Detect which cell encompasses the target text, then output its [x, y] center coordinate. 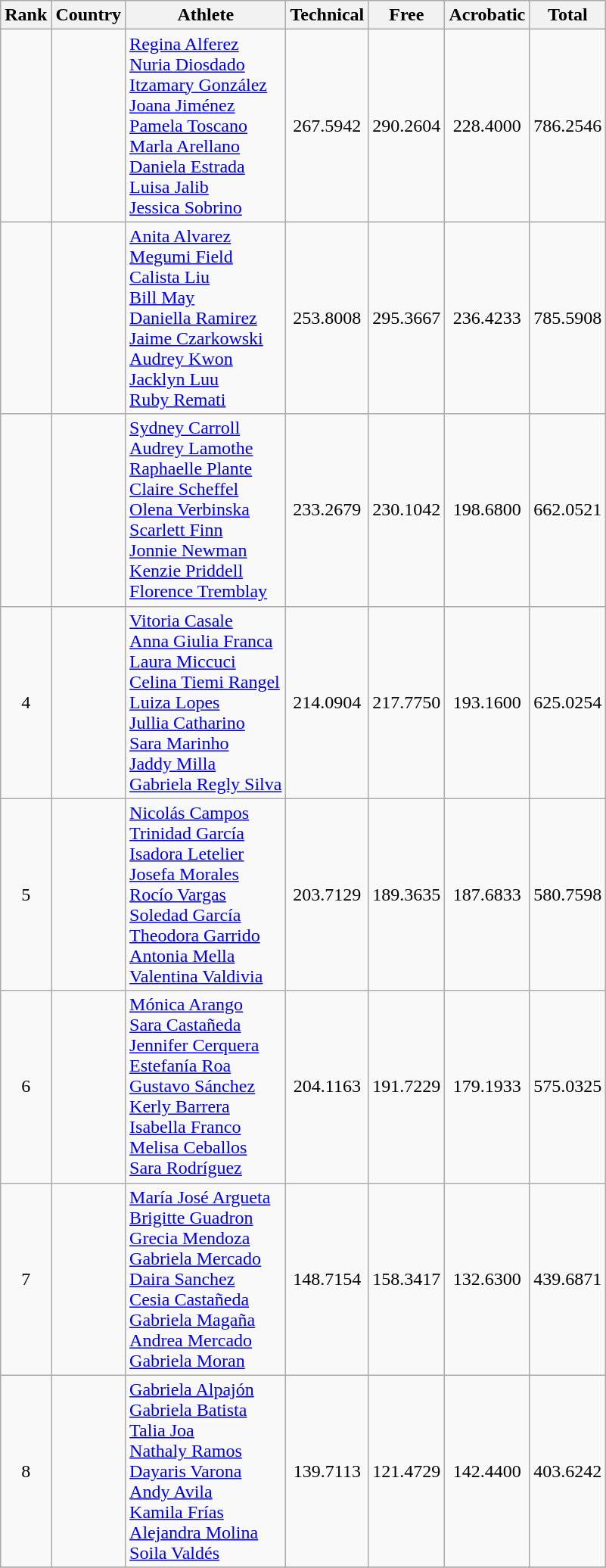
193.1600 [487, 702]
Rank [26, 15]
142.4400 [487, 1471]
228.4000 [487, 126]
Athlete [206, 15]
204.1163 [327, 1087]
Gabriela AlpajónGabriela BatistaTalia JoaNathaly RamosDayaris VaronaAndy AvilaKamila FríasAlejandra MolinaSoila Valdés [206, 1471]
217.7750 [407, 702]
786.2546 [567, 126]
Total [567, 15]
625.0254 [567, 702]
179.1933 [487, 1087]
253.8008 [327, 318]
230.1042 [407, 510]
139.7113 [327, 1471]
575.0325 [567, 1087]
Vitoria CasaleAnna Giulia FrancaLaura MiccuciCelina Tiemi RangelLuiza LopesJullia CatharinoSara MarinhoJaddy MillaGabriela Regly Silva [206, 702]
158.3417 [407, 1279]
6 [26, 1087]
5 [26, 894]
785.5908 [567, 318]
187.6833 [487, 894]
214.0904 [327, 702]
148.7154 [327, 1279]
8 [26, 1471]
Mónica ArangoSara CastañedaJennifer CerqueraEstefanía RoaGustavo SánchezKerly BarreraIsabella FrancoMelisa CeballosSara Rodríguez [206, 1087]
Anita AlvarezMegumi FieldCalista LiuBill MayDaniella RamirezJaime CzarkowskiAudrey KwonJacklyn LuuRuby Remati [206, 318]
María José ArguetaBrigitte GuadronGrecia MendozaGabriela MercadoDaira SanchezCesia CastañedaGabriela MagañaAndrea MercadoGabriela Moran [206, 1279]
Sydney CarrollAudrey LamotheRaphaelle PlanteClaire ScheffelOlena VerbinskaScarlett FinnJonnie NewmanKenzie PriddellFlorence Tremblay [206, 510]
121.4729 [407, 1471]
Regina AlferezNuria DiosdadoItzamary GonzálezJoana JiménezPamela ToscanoMarla ArellanoDaniela EstradaLuisa JalibJessica Sobrino [206, 126]
Technical [327, 15]
4 [26, 702]
Free [407, 15]
Nicolás CamposTrinidad GarcíaIsadora LetelierJosefa MoralesRocío VargasSoledad GarcíaTheodora GarridoAntonia MellaValentina Valdivia [206, 894]
295.3667 [407, 318]
203.7129 [327, 894]
290.2604 [407, 126]
191.7229 [407, 1087]
198.6800 [487, 510]
236.4233 [487, 318]
Acrobatic [487, 15]
403.6242 [567, 1471]
Country [89, 15]
580.7598 [567, 894]
267.5942 [327, 126]
662.0521 [567, 510]
7 [26, 1279]
233.2679 [327, 510]
439.6871 [567, 1279]
189.3635 [407, 894]
132.6300 [487, 1279]
